Extract the (X, Y) coordinate from the center of the cell holding the provided text.  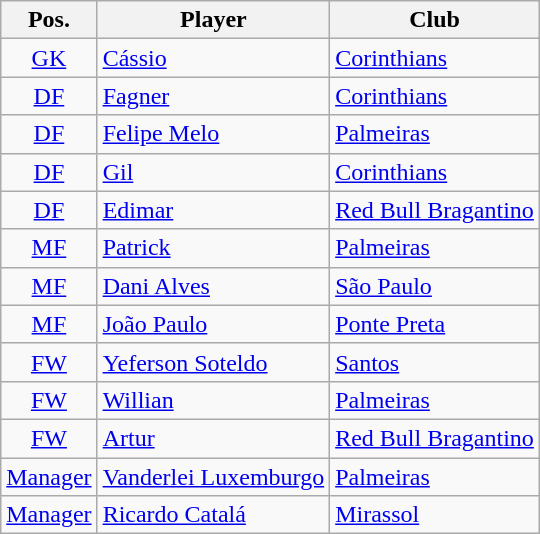
São Paulo (435, 286)
Cássio (214, 58)
Fagner (214, 96)
Gil (214, 172)
Felipe Melo (214, 134)
Club (435, 20)
Ponte Preta (435, 324)
Dani Alves (214, 286)
Pos. (49, 20)
Vanderlei Luxemburgo (214, 477)
Patrick (214, 248)
Yeferson Soteldo (214, 362)
João Paulo (214, 324)
Santos (435, 362)
Ricardo Catalá (214, 515)
Artur (214, 438)
Edimar (214, 210)
Mirassol (435, 515)
Willian (214, 400)
GK (49, 58)
Player (214, 20)
